Scan for the cell matching the given text and deliver its [x, y] coordinate at center. 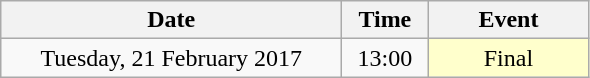
13:00 [385, 58]
Final [508, 58]
Event [508, 20]
Date [172, 20]
Tuesday, 21 February 2017 [172, 58]
Time [385, 20]
